Output the [X, Y] coordinate of the center of the cell containing the given text.  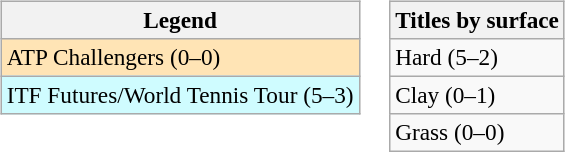
Grass (0–0) [478, 133]
Clay (0–1) [478, 95]
ATP Challengers (0–0) [180, 57]
Legend [180, 20]
ITF Futures/World Tennis Tour (5–3) [180, 95]
Titles by surface [478, 20]
Hard (5–2) [478, 57]
